Provide the [X, Y] coordinate of the cell's center where the given text is located.  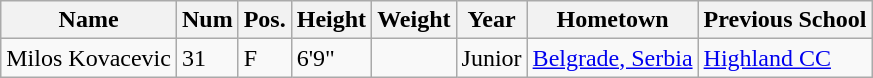
Pos. [264, 20]
Highland CC [785, 58]
Name [89, 20]
Belgrade, Serbia [612, 58]
Hometown [612, 20]
Num [207, 20]
Weight [414, 20]
Year [492, 20]
31 [207, 58]
6'9" [331, 58]
Milos Kovacevic [89, 58]
F [264, 58]
Height [331, 20]
Previous School [785, 20]
Junior [492, 58]
